Extract the (X, Y) coordinate from the center of the cell holding the provided text.  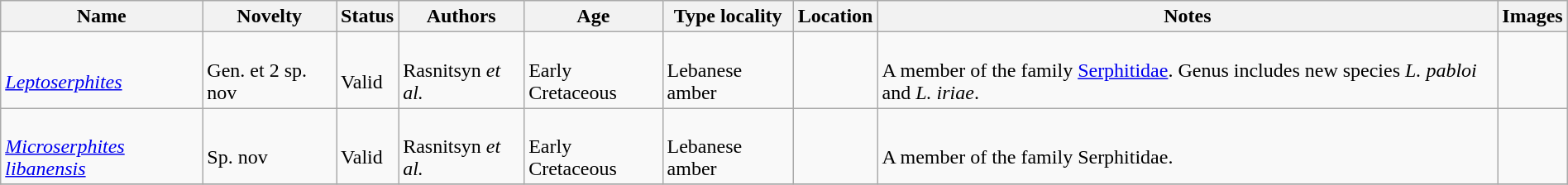
Status (367, 17)
A member of the family Serphitidae. (1188, 146)
Age (594, 17)
Novelty (270, 17)
Location (835, 17)
Type locality (728, 17)
Gen. et 2 sp. nov (270, 70)
Microserphites libanensis (102, 146)
Name (102, 17)
Sp. nov (270, 146)
Images (1532, 17)
Authors (461, 17)
A member of the family Serphitidae. Genus includes new species L. pabloi and L. iriae. (1188, 70)
Leptoserphites (102, 70)
Notes (1188, 17)
